Capture the cell that displays the provided text and extract its (x, y) central coordinate. 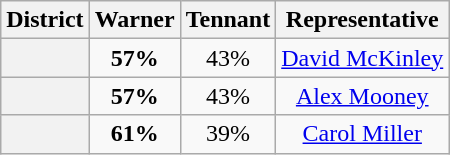
39% (228, 134)
David McKinley (362, 58)
Carol Miller (362, 134)
61% (134, 134)
Tennant (228, 20)
Alex Mooney (362, 96)
Representative (362, 20)
District (45, 20)
Warner (134, 20)
